Capture the cell that displays the provided text and extract its (x, y) central coordinate. 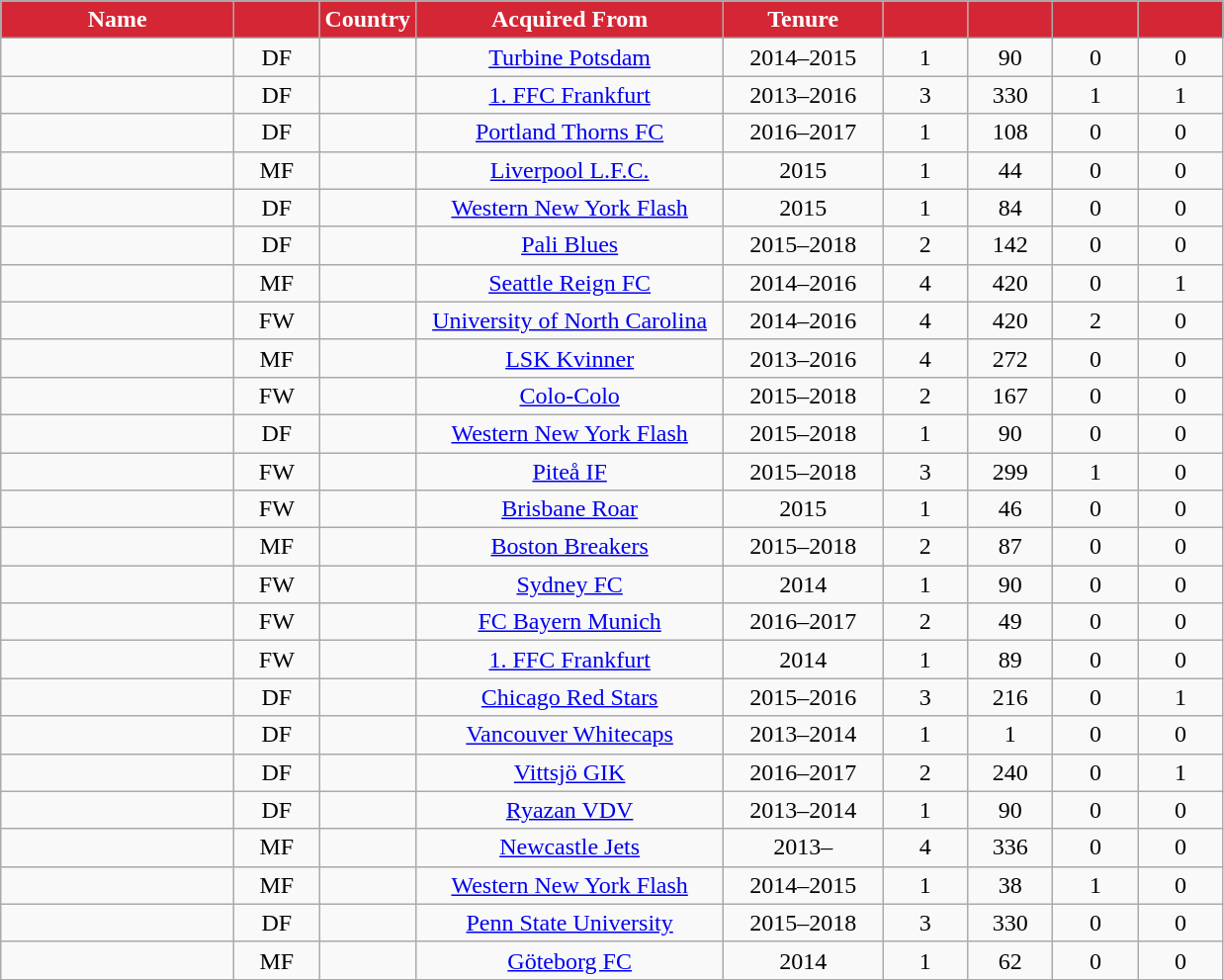
Vancouver Whitecaps (569, 735)
Vittsjö GIK (569, 772)
Newcastle Jets (569, 847)
Turbine Potsdam (569, 57)
49 (1010, 622)
87 (1010, 547)
216 (1010, 697)
299 (1010, 472)
167 (1010, 396)
Tenure (803, 20)
2013– (803, 847)
46 (1010, 509)
240 (1010, 772)
Portland Thorns FC (569, 133)
Pali Blues (569, 245)
LSK Kvinner (569, 358)
Göteborg FC (569, 960)
Ryazan VDV (569, 810)
Country (368, 20)
Name (118, 20)
272 (1010, 358)
Seattle Reign FC (569, 283)
142 (1010, 245)
University of North Carolina (569, 320)
Chicago Red Stars (569, 697)
62 (1010, 960)
Liverpool L.F.C. (569, 170)
38 (1010, 885)
336 (1010, 847)
FC Bayern Munich (569, 622)
2015–2016 (803, 697)
Colo-Colo (569, 396)
Brisbane Roar (569, 509)
Boston Breakers (569, 547)
89 (1010, 660)
Acquired From (569, 20)
Penn State University (569, 923)
Sydney FC (569, 584)
108 (1010, 133)
44 (1010, 170)
84 (1010, 208)
Piteå IF (569, 472)
